Capture the cell that displays the provided text and extract its (X, Y) central coordinate. 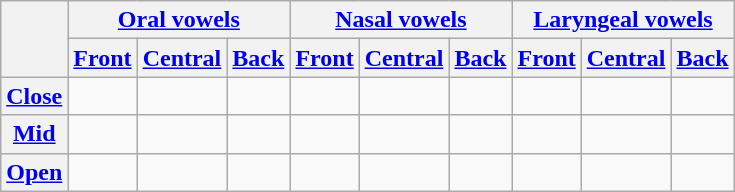
Open (34, 172)
Nasal vowels (401, 20)
Close (34, 96)
Laryngeal vowels (623, 20)
Oral vowels (179, 20)
Mid (34, 134)
